Search for the cell housing the specified text and yield its [x, y] center coordinate. 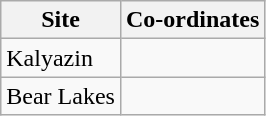
Kalyazin [61, 58]
Site [61, 20]
Bear Lakes [61, 96]
Co-ordinates [192, 20]
